Return the (X, Y) coordinate for the center point of the cell that contains the specified text.  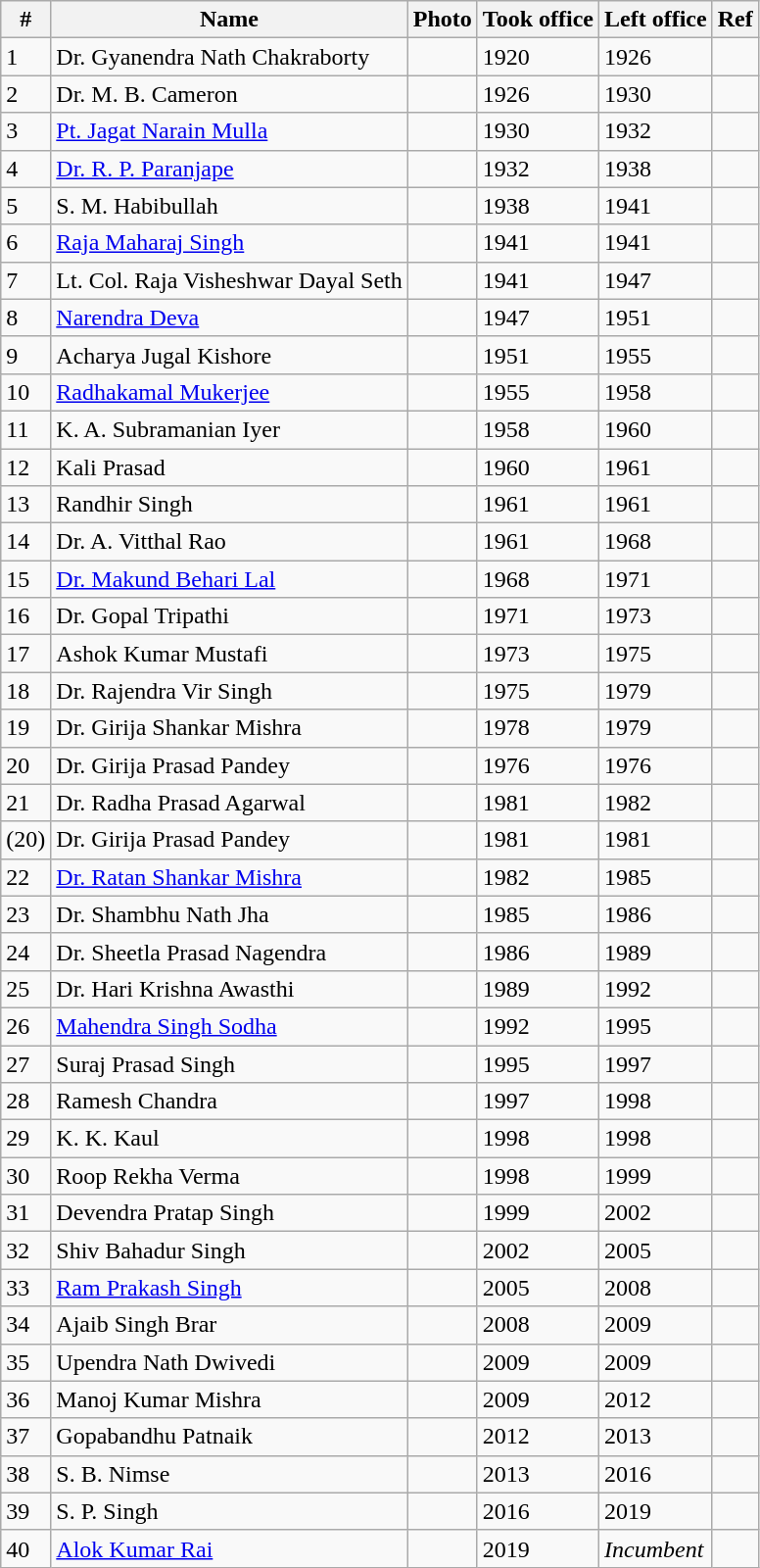
Pt. Jagat Narain Mulla (229, 131)
31 (25, 1213)
Randhir Singh (229, 505)
S. M. Habibullah (229, 206)
Incumbent (655, 1548)
Roop Rekha Verma (229, 1176)
21 (25, 803)
Devendra Pratap Singh (229, 1213)
29 (25, 1139)
28 (25, 1102)
Left office (655, 20)
15 (25, 579)
Took office (538, 20)
12 (25, 467)
Dr. Gyanendra Nath Chakraborty (229, 57)
6 (25, 243)
34 (25, 1325)
Acharya Jugal Kishore (229, 355)
Shiv Bahadur Singh (229, 1250)
Dr. Rajendra Vir Singh (229, 691)
2 (25, 94)
K. K. Kaul (229, 1139)
Mahendra Singh Sodha (229, 1026)
Alok Kumar Rai (229, 1548)
S. P. Singh (229, 1511)
Dr. Hari Krishna Awasthi (229, 989)
18 (25, 691)
Photo (443, 20)
Dr. R. P. Paranjape (229, 169)
# (25, 20)
Ashok Kumar Mustafi (229, 654)
14 (25, 542)
Name (229, 20)
1920 (538, 57)
40 (25, 1548)
26 (25, 1026)
Dr. Ratan Shankar Mishra (229, 877)
10 (25, 392)
Dr. Gopal Tripathi (229, 616)
Narendra Deva (229, 318)
Dr. Girija Shankar Mishra (229, 728)
19 (25, 728)
8 (25, 318)
37 (25, 1437)
Suraj Prasad Singh (229, 1063)
3 (25, 131)
Dr. A. Vitthal Rao (229, 542)
30 (25, 1176)
13 (25, 505)
Ram Prakash Singh (229, 1288)
Upendra Nath Dwivedi (229, 1362)
Lt. Col. Raja Visheshwar Dayal Seth (229, 280)
Manoj Kumar Mishra (229, 1399)
9 (25, 355)
Ramesh Chandra (229, 1102)
(20) (25, 840)
22 (25, 877)
20 (25, 765)
Dr. Radha Prasad Agarwal (229, 803)
24 (25, 952)
4 (25, 169)
Dr. M. B. Cameron (229, 94)
23 (25, 914)
25 (25, 989)
36 (25, 1399)
Raja Maharaj Singh (229, 243)
5 (25, 206)
Gopabandhu Patnaik (229, 1437)
S. B. Nimse (229, 1474)
35 (25, 1362)
16 (25, 616)
32 (25, 1250)
Ajaib Singh Brar (229, 1325)
Radhakamal Mukerjee (229, 392)
Ref (735, 20)
33 (25, 1288)
17 (25, 654)
K. A. Subramanian Iyer (229, 429)
1 (25, 57)
Kali Prasad (229, 467)
1978 (538, 728)
27 (25, 1063)
39 (25, 1511)
38 (25, 1474)
Dr. Makund Behari Lal (229, 579)
Dr. Sheetla Prasad Nagendra (229, 952)
7 (25, 280)
Dr. Shambhu Nath Jha (229, 914)
11 (25, 429)
